For the text-containing cell, return its midpoint in [X, Y] coordinate format. 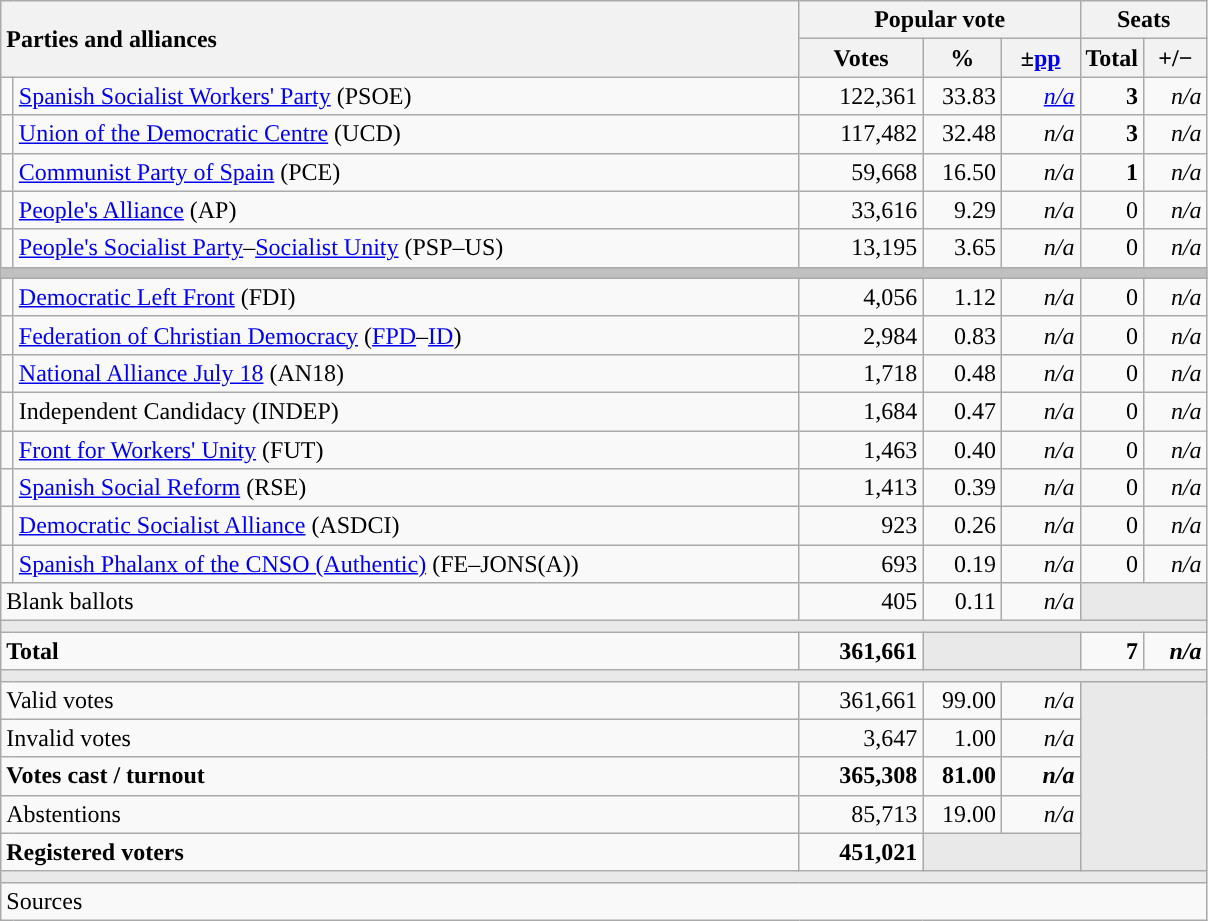
Parties and alliances [400, 39]
0.40 [962, 449]
Democratic Left Front (FDI) [406, 297]
Democratic Socialist Alliance (ASDCI) [406, 526]
Blank ballots [400, 602]
923 [861, 526]
1,413 [861, 488]
People's Alliance (AP) [406, 210]
693 [861, 564]
33.83 [962, 96]
3,647 [861, 738]
2,984 [861, 335]
Spanish Phalanx of the CNSO (Authentic) (FE–JONS(A)) [406, 564]
Registered voters [400, 852]
Front for Workers' Unity (FUT) [406, 449]
365,308 [861, 776]
Votes cast / turnout [400, 776]
0.39 [962, 488]
Valid votes [400, 700]
32.48 [962, 134]
1,463 [861, 449]
33,616 [861, 210]
Spanish Social Reform (RSE) [406, 488]
405 [861, 602]
±pp [1040, 58]
85,713 [861, 814]
3.65 [962, 248]
451,021 [861, 852]
Union of the Democratic Centre (UCD) [406, 134]
7 [1112, 651]
Independent Candidacy (INDEP) [406, 411]
Communist Party of Spain (PCE) [406, 172]
People's Socialist Party–Socialist Unity (PSP–US) [406, 248]
16.50 [962, 172]
Votes [861, 58]
% [962, 58]
0.11 [962, 602]
0.19 [962, 564]
1 [1112, 172]
19.00 [962, 814]
Sources [604, 901]
13,195 [861, 248]
Invalid votes [400, 738]
Seats [1144, 20]
0.47 [962, 411]
122,361 [861, 96]
99.00 [962, 700]
0.26 [962, 526]
1,718 [861, 373]
1.00 [962, 738]
1.12 [962, 297]
+/− [1176, 58]
59,668 [861, 172]
81.00 [962, 776]
Spanish Socialist Workers' Party (PSOE) [406, 96]
Abstentions [400, 814]
Federation of Christian Democracy (FPD–ID) [406, 335]
117,482 [861, 134]
0.48 [962, 373]
Popular vote [940, 20]
0.83 [962, 335]
4,056 [861, 297]
9.29 [962, 210]
1,684 [861, 411]
National Alliance July 18 (AN18) [406, 373]
